From the cell containing the given text, extract its center point as (x, y) coordinate. 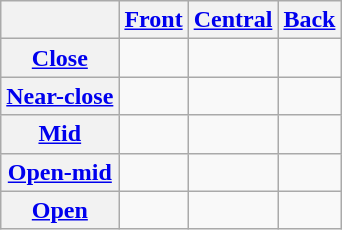
Front (154, 20)
Open (60, 210)
Back (310, 20)
Close (60, 58)
Central (233, 20)
Mid (60, 134)
Open-mid (60, 172)
Near-close (60, 96)
